For the text-containing cell, return its midpoint in [x, y] coordinate format. 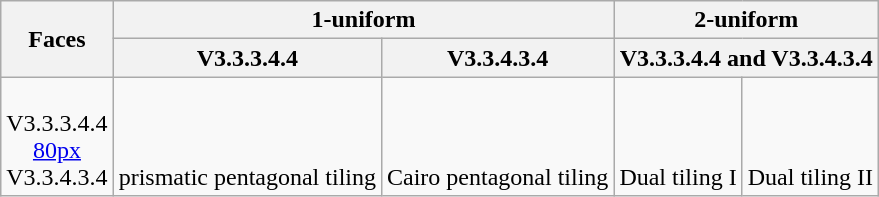
Dual tiling II [810, 136]
Cairo pentagonal tiling [497, 136]
V3.3.3.4.480pxV3.3.4.3.4 [57, 136]
1-uniform [364, 20]
V3.3.3.4.4 and V3.3.4.3.4 [746, 58]
prismatic pentagonal tiling [247, 136]
Faces [57, 39]
Dual tiling I [678, 136]
V3.3.3.4.4 [247, 58]
2-uniform [746, 20]
V3.3.4.3.4 [497, 58]
